Scan for the cell matching the given text and deliver its [X, Y] coordinate at center. 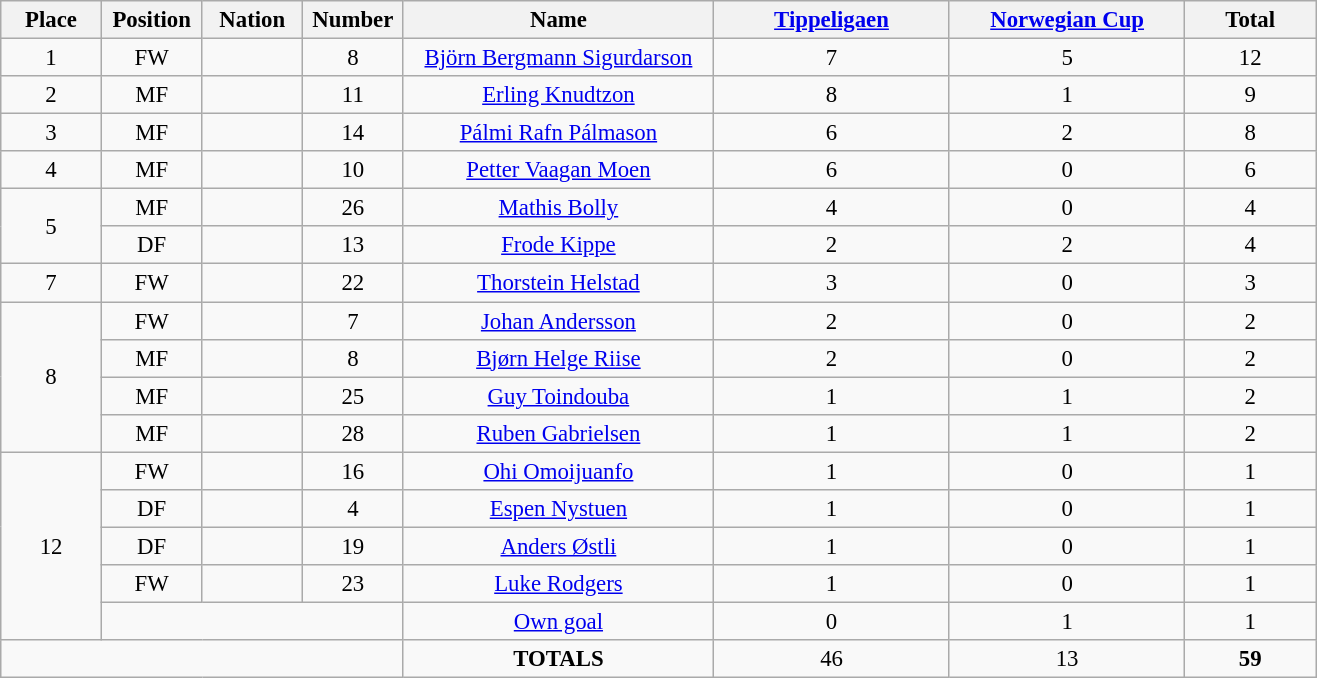
Name [558, 20]
Norwegian Cup [1067, 20]
9 [1250, 95]
Petter Vaagan Moen [558, 170]
25 [354, 396]
Mathis Bolly [558, 208]
Luke Rodgers [558, 584]
22 [354, 283]
Espen Nystuen [558, 509]
Nation [252, 20]
Position [152, 20]
Erling Knudtzon [558, 95]
11 [354, 95]
Björn Bergmann Sigurdarson [558, 58]
59 [1250, 659]
Anders Østli [558, 546]
Thorstein Helstad [558, 283]
Johan Andersson [558, 321]
Total [1250, 20]
10 [354, 170]
46 [832, 659]
Ohi Omoijuanfo [558, 471]
Place [52, 20]
Guy Toindouba [558, 396]
Ruben Gabrielsen [558, 433]
Number [354, 20]
TOTALS [558, 659]
Own goal [558, 621]
16 [354, 471]
Frode Kippe [558, 245]
Pálmi Rafn Pálmason [558, 133]
19 [354, 546]
Bjørn Helge Riise [558, 358]
14 [354, 133]
26 [354, 208]
28 [354, 433]
23 [354, 584]
Tippeligaen [832, 20]
